Output the (x, y) coordinate of the center of the cell containing the given text.  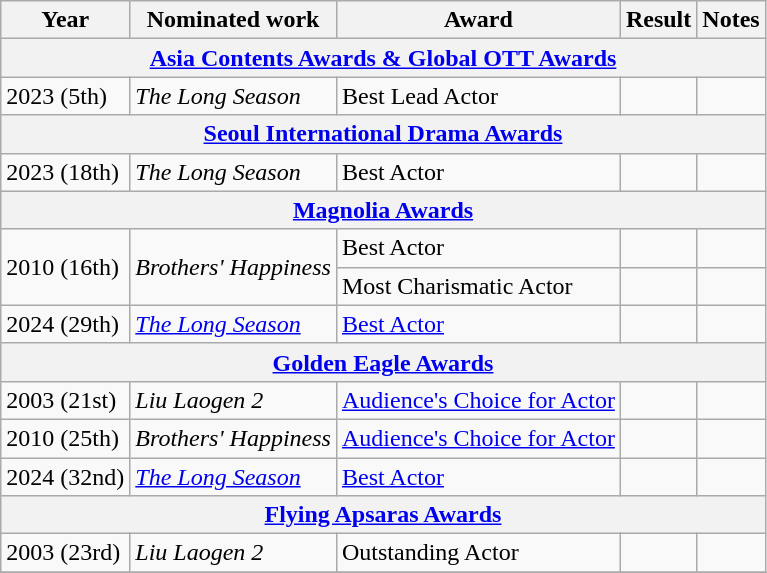
Asia Contents Awards & Global OTT Awards (383, 58)
Result (658, 20)
Golden Eagle Awards (383, 362)
Magnolia Awards (383, 210)
2010 (25th) (66, 438)
Most Charismatic Actor (478, 286)
Nominated work (234, 20)
2003 (23rd) (66, 553)
Outstanding Actor (478, 553)
2003 (21st) (66, 400)
2024 (29th) (66, 324)
Flying Apsaras Awards (383, 515)
Notes (731, 20)
2023 (18th) (66, 172)
Award (478, 20)
Best Lead Actor (478, 96)
2023 (5th) (66, 96)
2024 (32nd) (66, 477)
2010 (16th) (66, 267)
Year (66, 20)
Seoul International Drama Awards (383, 134)
